Detect which cell encompasses the target text, then output its (x, y) center coordinate. 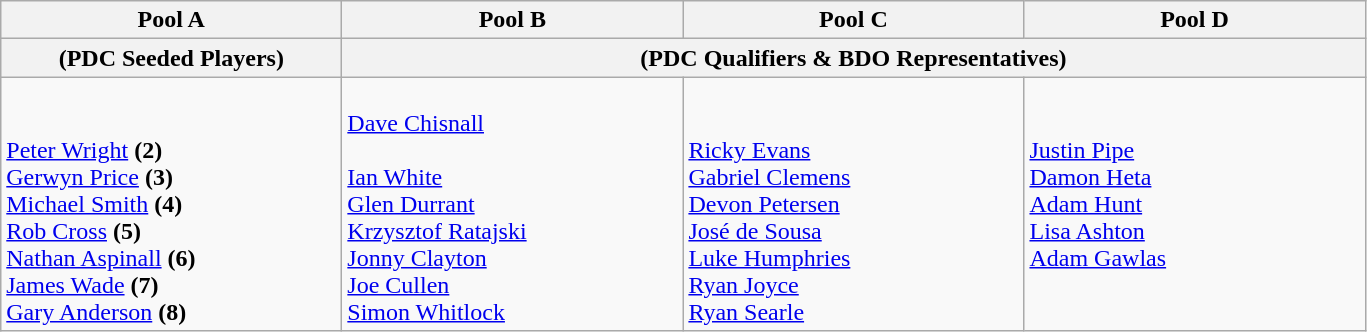
Pool B (512, 20)
Dave Chisnall Ian White Glen Durrant Krzysztof Ratajski Jonny Clayton Joe Cullen Simon Whitlock (512, 204)
(PDC Seeded Players) (172, 58)
Ricky Evans Gabriel Clemens Devon Petersen José de Sousa Luke Humphries Ryan Joyce Ryan Searle (854, 204)
Pool D (1194, 20)
Pool A (172, 20)
(PDC Qualifiers & BDO Representatives) (854, 58)
Peter Wright (2) Gerwyn Price (3) Michael Smith (4) Rob Cross (5) Nathan Aspinall (6) James Wade (7) Gary Anderson (8) (172, 204)
Justin Pipe Damon Heta Adam Hunt Lisa Ashton Adam Gawlas (1194, 204)
Pool C (854, 20)
